From the cell containing the given text, extract its center point as [x, y] coordinate. 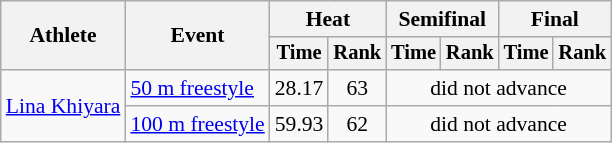
62 [357, 124]
Final [555, 19]
63 [357, 88]
Event [197, 36]
Semifinal [442, 19]
Lina Khiyara [64, 106]
28.17 [300, 88]
Heat [328, 19]
100 m freestyle [197, 124]
Athlete [64, 36]
59.93 [300, 124]
50 m freestyle [197, 88]
